Provide the (x, y) coordinate of the cell's center where the given text is located.  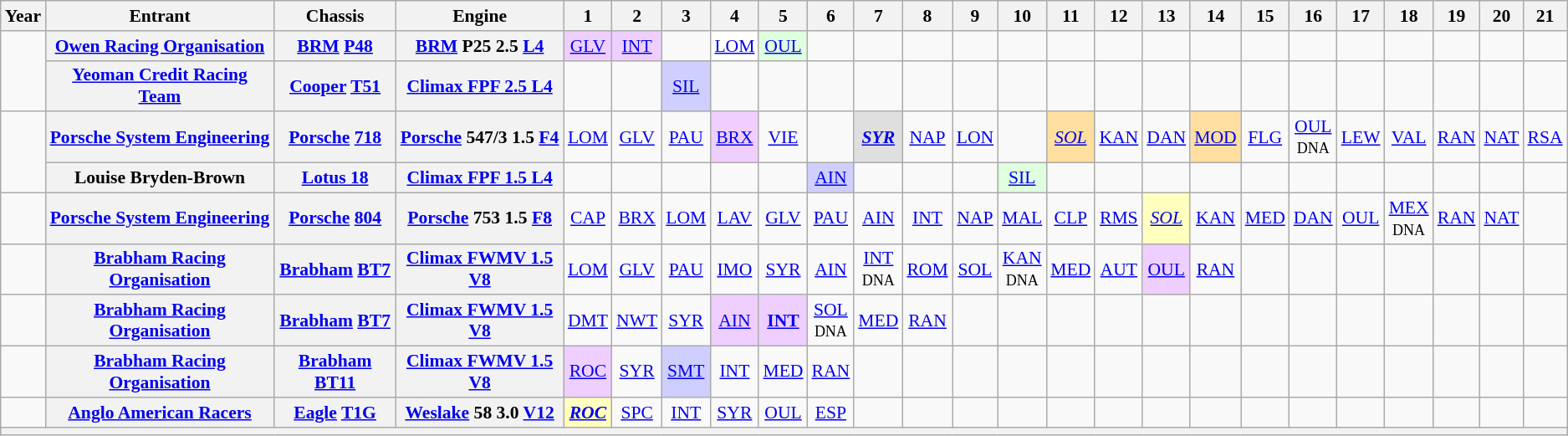
1 (588, 16)
Climax FPF 2.5 L4 (479, 85)
8 (927, 16)
SPC (637, 413)
3 (686, 16)
Cooper T51 (335, 85)
BRM P48 (335, 46)
Louise Bryden-Brown (160, 178)
14 (1216, 16)
INTDNA (878, 269)
OULDNA (1313, 137)
Porsche 718 (335, 137)
MAL (1022, 218)
VIE (783, 137)
FLG (1265, 137)
RSA (1545, 137)
Chassis (335, 16)
Porsche 804 (335, 218)
4 (734, 16)
Owen Racing Organisation (160, 46)
AUT (1119, 269)
NWT (637, 321)
6 (831, 16)
10 (1022, 16)
MOD (1216, 137)
16 (1313, 16)
20 (1501, 16)
Lotus 18 (335, 178)
KANDNA (1022, 269)
LON (975, 137)
LAV (734, 218)
21 (1545, 16)
Entrant (160, 16)
CLP (1070, 218)
Weslake 58 3.0 V12 (479, 413)
Anglo American Racers (160, 413)
13 (1166, 16)
ESP (831, 413)
SMT (686, 372)
Yeoman Credit Racing Team (160, 85)
5 (783, 16)
Porsche 753 1.5 F8 (479, 218)
BRM P25 2.5 L4 (479, 46)
LEW (1361, 137)
Climax FPF 1.5 L4 (479, 178)
Engine (479, 16)
19 (1457, 16)
IMO (734, 269)
Eagle T1G (335, 413)
17 (1361, 16)
CAP (588, 218)
Brabham BT11 (335, 372)
Porsche 547/3 1.5 F4 (479, 137)
9 (975, 16)
7 (878, 16)
18 (1409, 16)
Year (23, 16)
VAL (1409, 137)
SOLDNA (831, 321)
RMS (1119, 218)
2 (637, 16)
12 (1119, 16)
11 (1070, 16)
15 (1265, 16)
DMT (588, 321)
MEXDNA (1409, 218)
ROM (927, 269)
